Detect which cell encompasses the target text, then output its [X, Y] center coordinate. 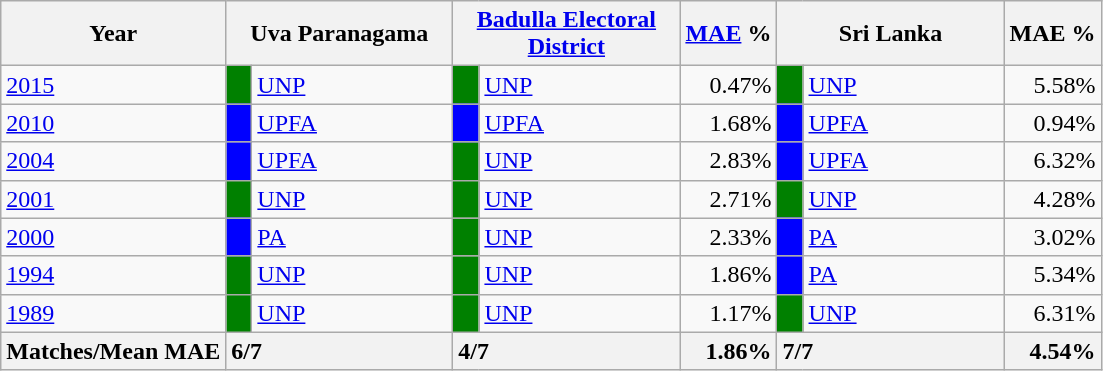
Badulla Electoral District [566, 34]
4.54% [1052, 351]
5.58% [1052, 85]
4.28% [1052, 199]
Year [114, 34]
6.31% [1052, 313]
0.94% [1052, 123]
6/7 [340, 351]
4/7 [566, 351]
2010 [114, 123]
6.32% [1052, 161]
1989 [114, 313]
0.47% [728, 85]
2000 [114, 237]
1994 [114, 275]
2.33% [728, 237]
Uva Paranagama [340, 34]
1.68% [728, 123]
5.34% [1052, 275]
Sri Lanka [890, 34]
2001 [114, 199]
7/7 [890, 351]
2.83% [728, 161]
3.02% [1052, 237]
Matches/Mean MAE [114, 351]
2.71% [728, 199]
2015 [114, 85]
2004 [114, 161]
1.17% [728, 313]
